Output the [X, Y] coordinate of the center of the cell containing the given text.  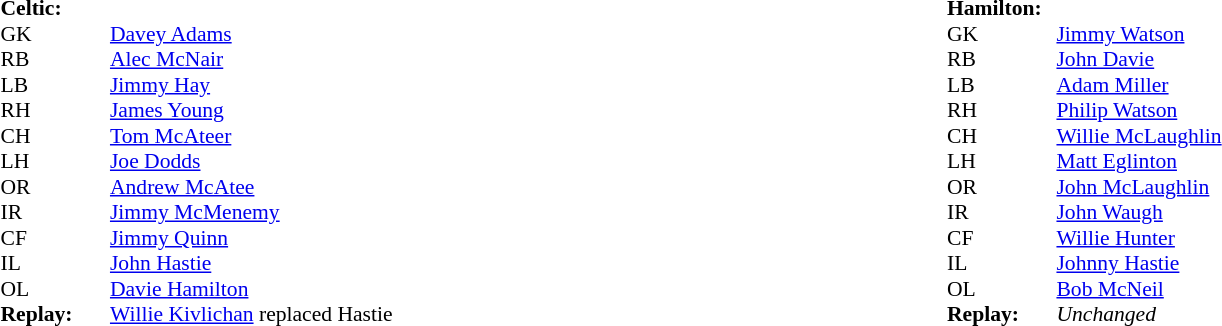
John Waugh [1138, 213]
Matt Eglinton [1138, 161]
James Young [252, 111]
John McLaughlin [1138, 187]
Willie McLaughlin [1138, 136]
Philip Watson [1138, 111]
Jimmy Hay [252, 85]
John Hastie [252, 263]
Joe Dodds [252, 161]
Jimmy McMenemy [252, 213]
Jimmy Watson [1138, 34]
Alec McNair [252, 59]
Tom McAteer [252, 136]
Andrew McAtee [252, 187]
Adam Miller [1138, 85]
Davie Hamilton [252, 289]
Willie Hunter [1138, 238]
Bob McNeil [1138, 289]
Jimmy Quinn [252, 238]
John Davie [1138, 59]
Johnny Hastie [1138, 263]
Davey Adams [252, 34]
